Locate the cell with the specified text and output its [x, y] center coordinate. 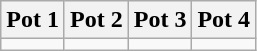
Pot 3 [160, 20]
Pot 2 [96, 20]
Pot 4 [224, 20]
Pot 1 [33, 20]
